From the cell containing the given text, extract its center point as (X, Y) coordinate. 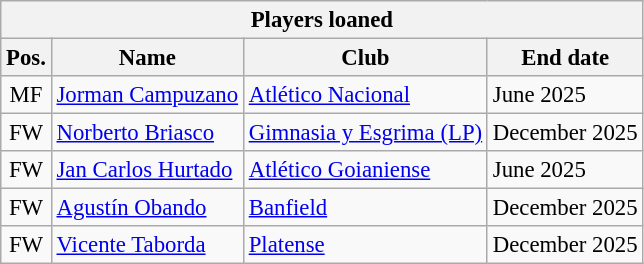
MF (26, 95)
Jan Carlos Hurtado (147, 170)
Vicente Taborda (147, 245)
Platense (365, 245)
Jorman Campuzano (147, 95)
Name (147, 58)
Pos. (26, 58)
Club (365, 58)
Gimnasia y Esgrima (LP) (365, 133)
Banfield (365, 208)
Atlético Nacional (365, 95)
Norberto Briasco (147, 133)
Agustín Obando (147, 208)
Players loaned (322, 20)
End date (564, 58)
Atlético Goianiense (365, 170)
